Search for the cell housing the specified text and yield its [X, Y] center coordinate. 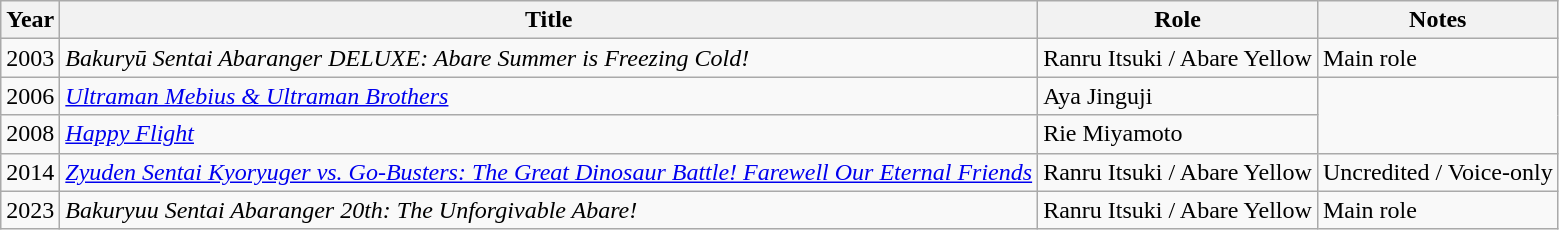
Uncredited / Voice-only [1438, 172]
2014 [30, 172]
Ultraman Mebius & Ultraman Brothers [549, 96]
Happy Flight [549, 134]
Aya Jinguji [1178, 96]
Zyuden Sentai Kyoryuger vs. Go-Busters: The Great Dinosaur Battle! Farewell Our Eternal Friends [549, 172]
Year [30, 20]
2023 [30, 210]
Notes [1438, 20]
Rie Miyamoto [1178, 134]
Title [549, 20]
2003 [30, 58]
Bakuryū Sentai Abaranger DELUXE: Abare Summer is Freezing Cold! [549, 58]
Role [1178, 20]
2006 [30, 96]
2008 [30, 134]
Bakuryuu Sentai Abaranger 20th: The Unforgivable Abare! [549, 210]
